Capture the cell that displays the provided text and extract its (X, Y) central coordinate. 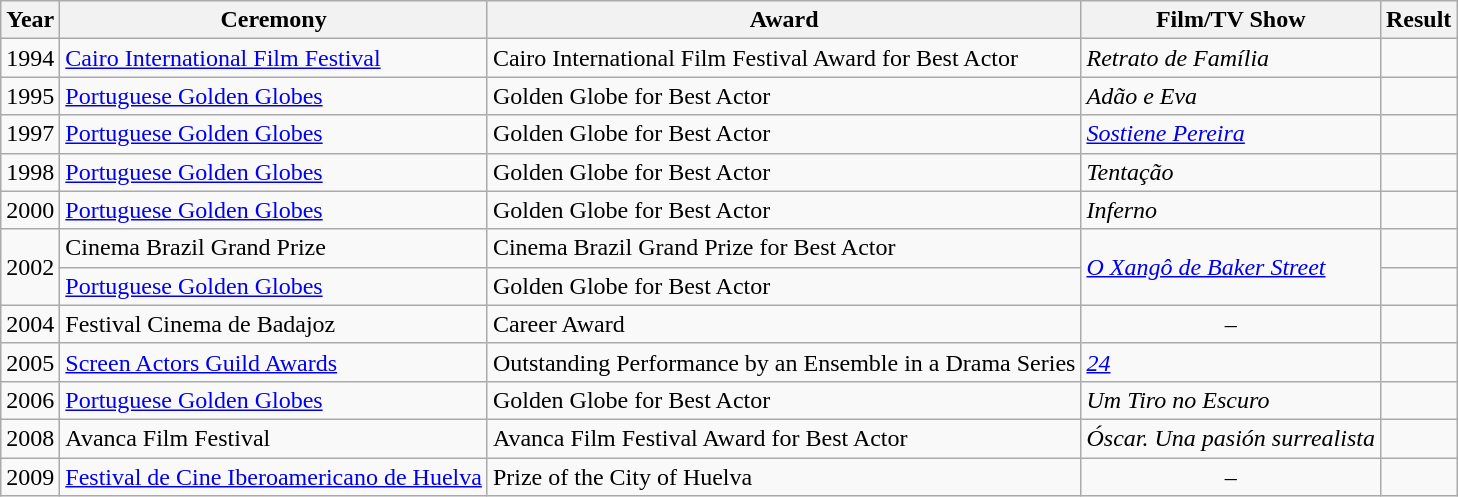
24 (1231, 362)
2009 (30, 477)
1994 (30, 58)
Festival Cinema de Badajoz (274, 324)
Um Tiro no Escuro (1231, 400)
2004 (30, 324)
1997 (30, 134)
Avanca Film Festival (274, 438)
2000 (30, 210)
Year (30, 20)
O Xangô de Baker Street (1231, 267)
1995 (30, 96)
Adão e Eva (1231, 96)
Inferno (1231, 210)
Cinema Brazil Grand Prize (274, 248)
Cairo International Film Festival (274, 58)
Festival de Cine Iberoamericano de Huelva (274, 477)
Screen Actors Guild Awards (274, 362)
2008 (30, 438)
Óscar. Una pasión surrealista (1231, 438)
Cairo International Film Festival Award for Best Actor (784, 58)
Retrato de Família (1231, 58)
Prize of the City of Huelva (784, 477)
Ceremony (274, 20)
Sostiene Pereira (1231, 134)
Cinema Brazil Grand Prize for Best Actor (784, 248)
1998 (30, 172)
Avanca Film Festival Award for Best Actor (784, 438)
Outstanding Performance by an Ensemble in a Drama Series (784, 362)
Career Award (784, 324)
Result (1418, 20)
Award (784, 20)
2005 (30, 362)
Film/TV Show (1231, 20)
2002 (30, 267)
Tentação (1231, 172)
2006 (30, 400)
